Return (X, Y) of the center of cell containing provided text 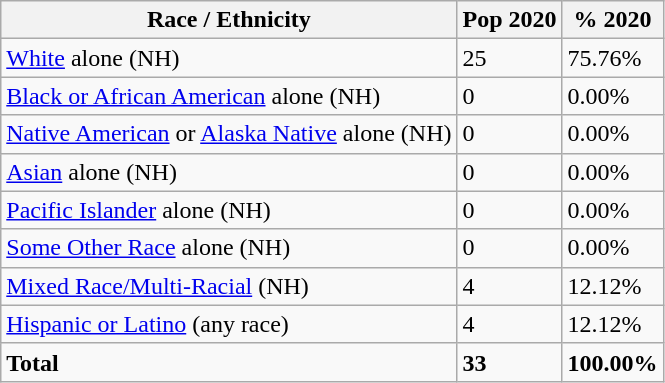
White alone (NH) (229, 58)
Pacific Islander alone (NH) (229, 210)
% 2020 (612, 20)
75.76% (612, 58)
Pop 2020 (510, 20)
25 (510, 58)
100.00% (612, 362)
Race / Ethnicity (229, 20)
33 (510, 362)
Black or African American alone (NH) (229, 96)
Total (229, 362)
Some Other Race alone (NH) (229, 248)
Asian alone (NH) (229, 172)
Mixed Race/Multi-Racial (NH) (229, 286)
Native American or Alaska Native alone (NH) (229, 134)
Hispanic or Latino (any race) (229, 324)
